Output the [X, Y] coordinate of the center of the cell containing the given text.  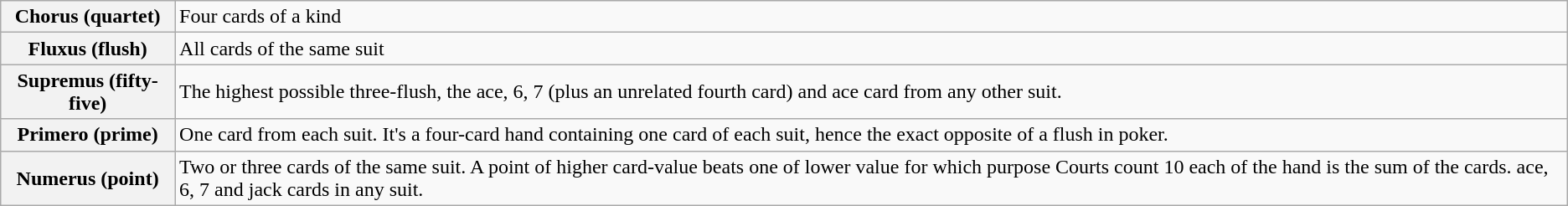
The highest possible three-flush, the ace, 6, 7 (plus an unrelated fourth card) and ace card from any other suit. [871, 92]
Primero (prime) [88, 135]
Fluxus (flush) [88, 49]
Supremus (fifty-five) [88, 92]
Four cards of a kind [871, 17]
One card from each suit. It's a four-card hand containing one card of each suit, hence the exact opposite of a flush in poker. [871, 135]
Chorus (quartet) [88, 17]
All cards of the same suit [871, 49]
Numerus (point) [88, 178]
